Return the [X, Y] coordinate for the center point of the cell that contains the specified text.  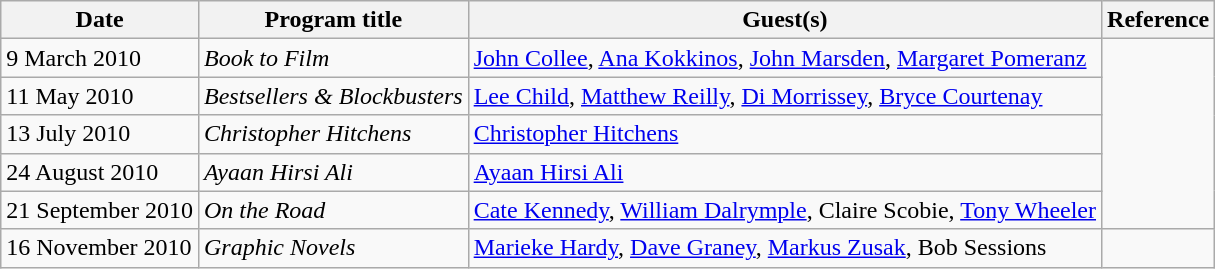
Cate Kennedy, William Dalrymple, Claire Scobie, Tony Wheeler [784, 210]
Marieke Hardy, Dave Graney, Markus Zusak, Bob Sessions [784, 248]
Guest(s) [784, 20]
Date [100, 20]
11 May 2010 [100, 96]
Program title [333, 20]
16 November 2010 [100, 248]
Lee Child, Matthew Reilly, Di Morrissey, Bryce Courtenay [784, 96]
Bestsellers & Blockbusters [333, 96]
13 July 2010 [100, 134]
Book to Film [333, 58]
9 March 2010 [100, 58]
Reference [1158, 20]
On the Road [333, 210]
21 September 2010 [100, 210]
Graphic Novels [333, 248]
24 August 2010 [100, 172]
John Collee, Ana Kokkinos, John Marsden, Margaret Pomeranz [784, 58]
